Pinpoint the cell where the given text exists, returning its [X, Y] midpoint coordinate. 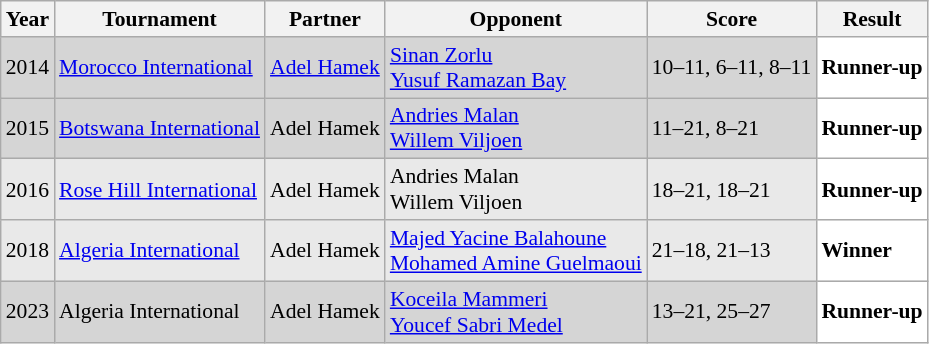
2015 [28, 128]
2014 [28, 68]
Koceila Mammeri Youcef Sabri Medel [516, 312]
Morocco International [160, 68]
2018 [28, 250]
Rose Hill International [160, 190]
Score [732, 19]
13–21, 25–27 [732, 312]
10–11, 6–11, 8–11 [732, 68]
Botswana International [160, 128]
Opponent [516, 19]
Winner [872, 250]
2023 [28, 312]
2016 [28, 190]
Tournament [160, 19]
Result [872, 19]
18–21, 18–21 [732, 190]
Majed Yacine Balahoune Mohamed Amine Guelmaoui [516, 250]
Partner [325, 19]
Sinan Zorlu Yusuf Ramazan Bay [516, 68]
11–21, 8–21 [732, 128]
Year [28, 19]
21–18, 21–13 [732, 250]
